Extract the (x, y) coordinate from the center of the cell holding the provided text.  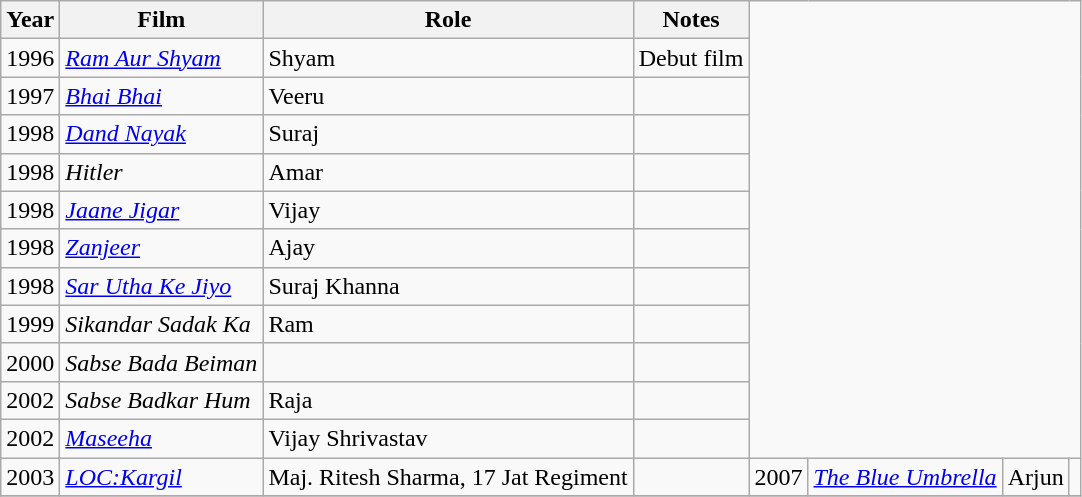
Hitler (162, 172)
Ram Aur Shyam (162, 58)
2007 (778, 477)
Suraj Khanna (448, 286)
Veeru (448, 96)
Ram (448, 324)
1999 (30, 324)
Notes (691, 20)
Suraj (448, 134)
Amar (448, 172)
2000 (30, 362)
Raja (448, 400)
2003 (30, 477)
Bhai Bhai (162, 96)
LOC:Kargil (162, 477)
Shyam (448, 58)
Debut film (691, 58)
Role (448, 20)
Jaane Jigar (162, 210)
Ajay (448, 248)
Year (30, 20)
Film (162, 20)
Vijay (448, 210)
Maseeha (162, 438)
Sabse Badkar Hum (162, 400)
Zanjeer (162, 248)
Sabse Bada Beiman (162, 362)
Arjun (1036, 477)
Sikandar Sadak Ka (162, 324)
1996 (30, 58)
The Blue Umbrella (905, 477)
Dand Nayak (162, 134)
1997 (30, 96)
Vijay Shrivastav (448, 438)
Maj. Ritesh Sharma, 17 Jat Regiment (448, 477)
Sar Utha Ke Jiyo (162, 286)
